For the text-containing cell, return its midpoint in (X, Y) coordinate format. 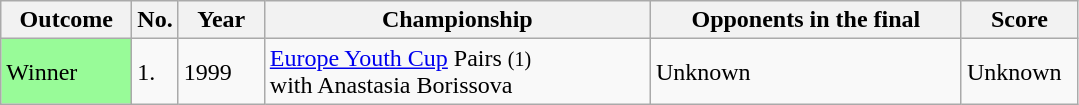
Score (1019, 20)
Championship (457, 20)
Opponents in the final (806, 20)
Outcome (66, 20)
Winner (66, 72)
No. (155, 20)
Year (221, 20)
1. (155, 72)
1999 (221, 72)
Europe Youth Cup Pairs (1)with Anastasia Borissova (457, 72)
